Provide the [x, y] coordinate of the cell's center where the given text is located.  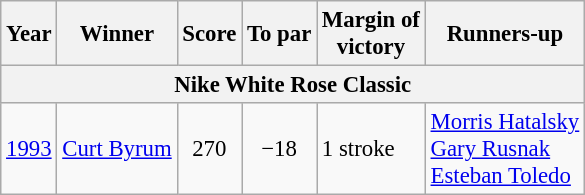
1993 [29, 149]
Runners-up [504, 34]
Morris Hatalsky Gary Rusnak Esteban Toledo [504, 149]
Score [210, 34]
Margin ofvictory [372, 34]
Year [29, 34]
Winner [117, 34]
Nike White Rose Classic [293, 85]
To par [280, 34]
270 [210, 149]
1 stroke [372, 149]
Curt Byrum [117, 149]
−18 [280, 149]
